Return (x, y) of the center of cell containing provided text 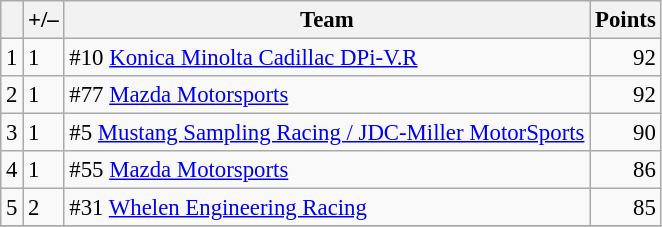
5 (12, 208)
#10 Konica Minolta Cadillac DPi-V.R (327, 58)
#55 Mazda Motorsports (327, 170)
#31 Whelen Engineering Racing (327, 208)
90 (626, 133)
4 (12, 170)
Points (626, 20)
+/– (44, 20)
#77 Mazda Motorsports (327, 95)
Team (327, 20)
86 (626, 170)
85 (626, 208)
#5 Mustang Sampling Racing / JDC-Miller MotorSports (327, 133)
3 (12, 133)
